Determine the [x, y] coordinate at the center of the cell enclosing the given text.  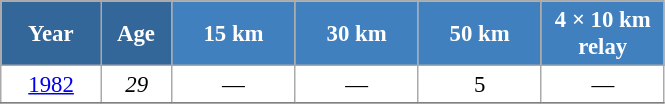
Year [52, 34]
4 × 10 km relay [602, 34]
30 km [356, 34]
15 km [234, 34]
29 [136, 85]
Age [136, 34]
50 km [480, 34]
1982 [52, 85]
5 [480, 85]
